Provide the [x, y] coordinate of the cell's center where the given text is located.  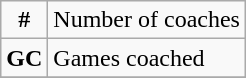
GC [24, 58]
# [24, 20]
Number of coaches [147, 20]
Games coached [147, 58]
